Detect which cell encompasses the target text, then output its (X, Y) center coordinate. 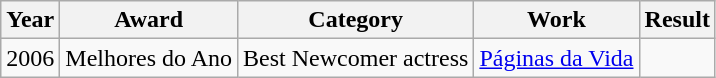
Melhores do Ano (149, 58)
Result (677, 20)
Category (356, 20)
Award (149, 20)
Work (556, 20)
Best Newcomer actress (356, 58)
Year (30, 20)
Páginas da Vida (556, 58)
2006 (30, 58)
